Identify which cell holds the provided text, then report its [x, y] central coordinate. 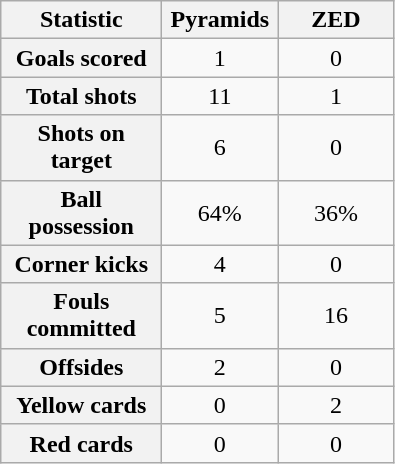
Pyramids [220, 20]
36% [336, 212]
Fouls committed [82, 316]
Offsides [82, 367]
Statistic [82, 20]
5 [220, 316]
ZED [336, 20]
Yellow cards [82, 405]
Ball possession [82, 212]
Total shots [82, 96]
Shots on target [82, 148]
Goals scored [82, 58]
Corner kicks [82, 264]
4 [220, 264]
11 [220, 96]
16 [336, 316]
64% [220, 212]
6 [220, 148]
Red cards [82, 443]
